Pinpoint the cell where the given text exists, returning its [X, Y] midpoint coordinate. 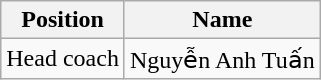
Nguyễn Anh Tuấn [222, 59]
Position [63, 20]
Name [222, 20]
Head coach [63, 59]
